Capture the cell that displays the provided text and extract its (X, Y) central coordinate. 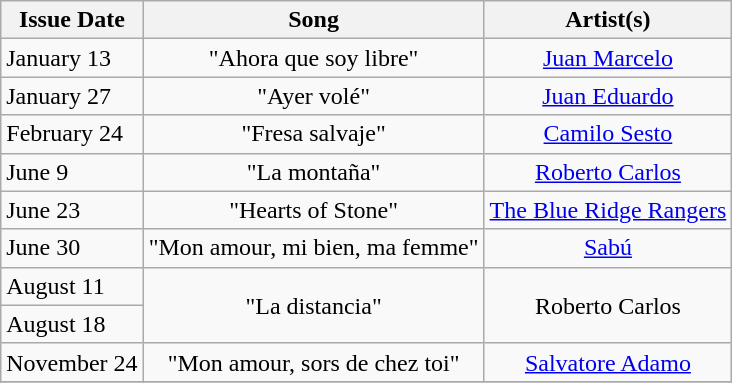
January 27 (72, 96)
Issue Date (72, 20)
Camilo Sesto (608, 134)
June 30 (72, 248)
Juan Marcelo (608, 58)
Juan Eduardo (608, 96)
Artist(s) (608, 20)
January 13 (72, 58)
"Fresa salvaje" (314, 134)
Sabú (608, 248)
"Mon amour, mi bien, ma femme" (314, 248)
"La distancia" (314, 305)
The Blue Ridge Rangers (608, 210)
February 24 (72, 134)
"Mon amour, sors de chez toi" (314, 362)
Song (314, 20)
June 9 (72, 172)
November 24 (72, 362)
August 18 (72, 324)
August 11 (72, 286)
"Ahora que soy libre" (314, 58)
June 23 (72, 210)
Salvatore Adamo (608, 362)
"La montaña" (314, 172)
"Hearts of Stone" (314, 210)
"Ayer volé" (314, 96)
